Detect which cell encompasses the target text, then output its [x, y] center coordinate. 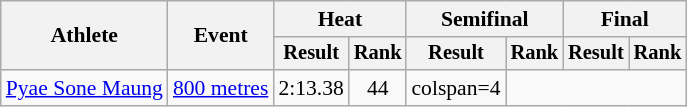
Athlete [84, 36]
Event [220, 36]
44 [378, 88]
colspan=4 [456, 88]
Final [624, 19]
Pyae Sone Maung [84, 88]
Heat [340, 19]
2:13.38 [310, 88]
Semifinal [484, 19]
800 metres [220, 88]
